Detect which cell encompasses the target text, then output its [X, Y] center coordinate. 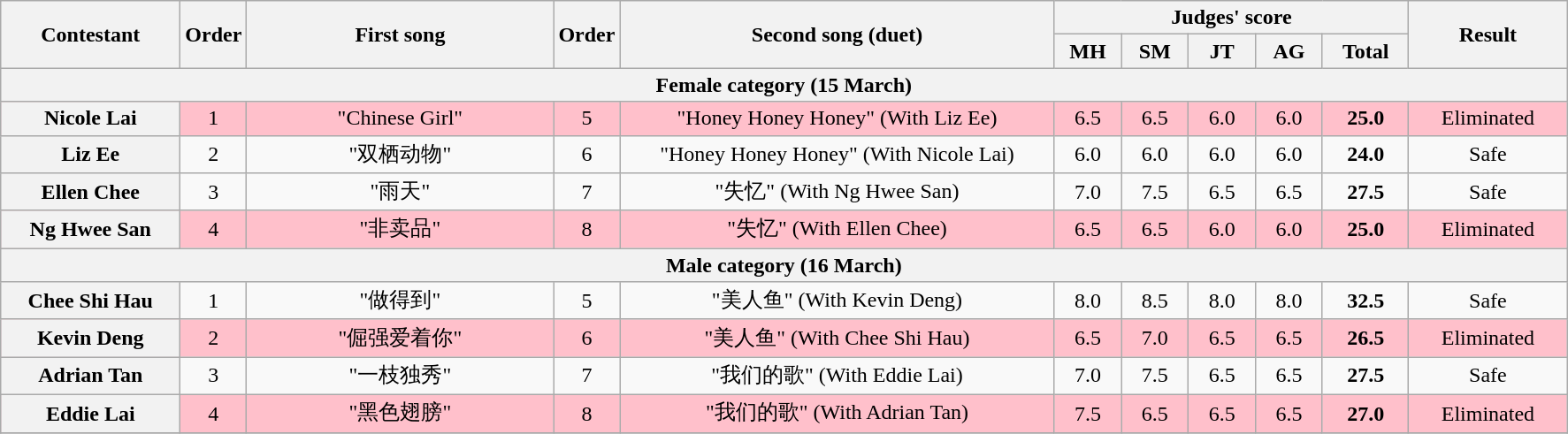
"雨天" [400, 193]
Kevin Deng [90, 338]
"我们的歌" (With Eddie Lai) [837, 377]
Contestant [90, 34]
8.5 [1155, 301]
Male category (16 March) [784, 265]
Female category (15 March) [784, 85]
"失忆" (With Ng Hwee San) [837, 193]
Result [1488, 34]
SM [1155, 51]
"Honey Honey Honey" (With Nicole Lai) [837, 154]
"我们的歌" (With Adrian Tan) [837, 414]
24.0 [1365, 154]
"美人鱼" (With Kevin Deng) [837, 301]
JT [1222, 51]
"失忆" (With Ellen Chee) [837, 230]
"Chinese Girl" [400, 118]
"非卖品" [400, 230]
MH [1088, 51]
"做得到" [400, 301]
Ng Hwee San [90, 230]
"美人鱼" (With Chee Shi Hau) [837, 338]
Nicole Lai [90, 118]
Total [1365, 51]
"双栖动物" [400, 154]
AG [1289, 51]
Chee Shi Hau [90, 301]
Adrian Tan [90, 377]
"黑色翅膀" [400, 414]
32.5 [1365, 301]
26.5 [1365, 338]
Judges' score [1231, 18]
First song [400, 34]
"一枝独秀" [400, 377]
Eddie Lai [90, 414]
27.0 [1365, 414]
Liz Ee [90, 154]
"Honey Honey Honey" (With Liz Ee) [837, 118]
Ellen Chee [90, 193]
Second song (duet) [837, 34]
"倔强爱着你" [400, 338]
